Identify which cell holds the provided text, then report its [x, y] central coordinate. 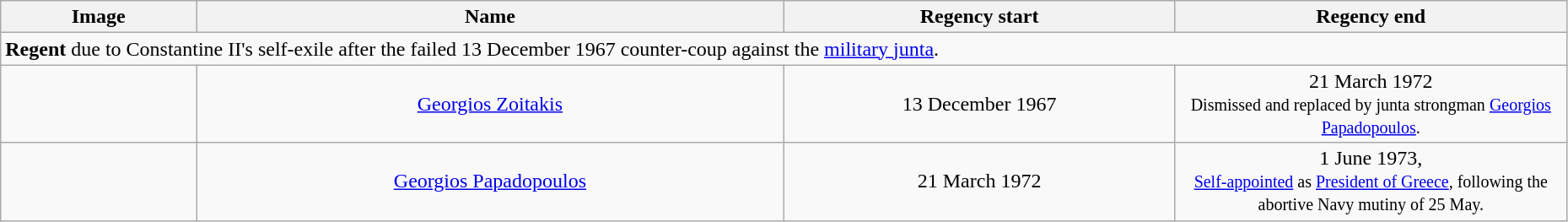
Regency end [1371, 17]
Regency start [979, 17]
1 June 1973,Self-appointed as President of Greece, following the abortive Navy mutiny of 25 May. [1371, 181]
21 March 1972Dismissed and replaced by junta strongman Georgios Papadopoulos. [1371, 104]
Georgios Papadopoulos [490, 181]
Regent due to Constantine II's self-exile after the failed 13 December 1967 counter-coup against the military junta. [784, 49]
21 March 1972 [979, 181]
Name [490, 17]
13 December 1967 [979, 104]
Image [99, 17]
Georgios Zoitakis [490, 104]
